Identify which cell holds the provided text, then report its (X, Y) central coordinate. 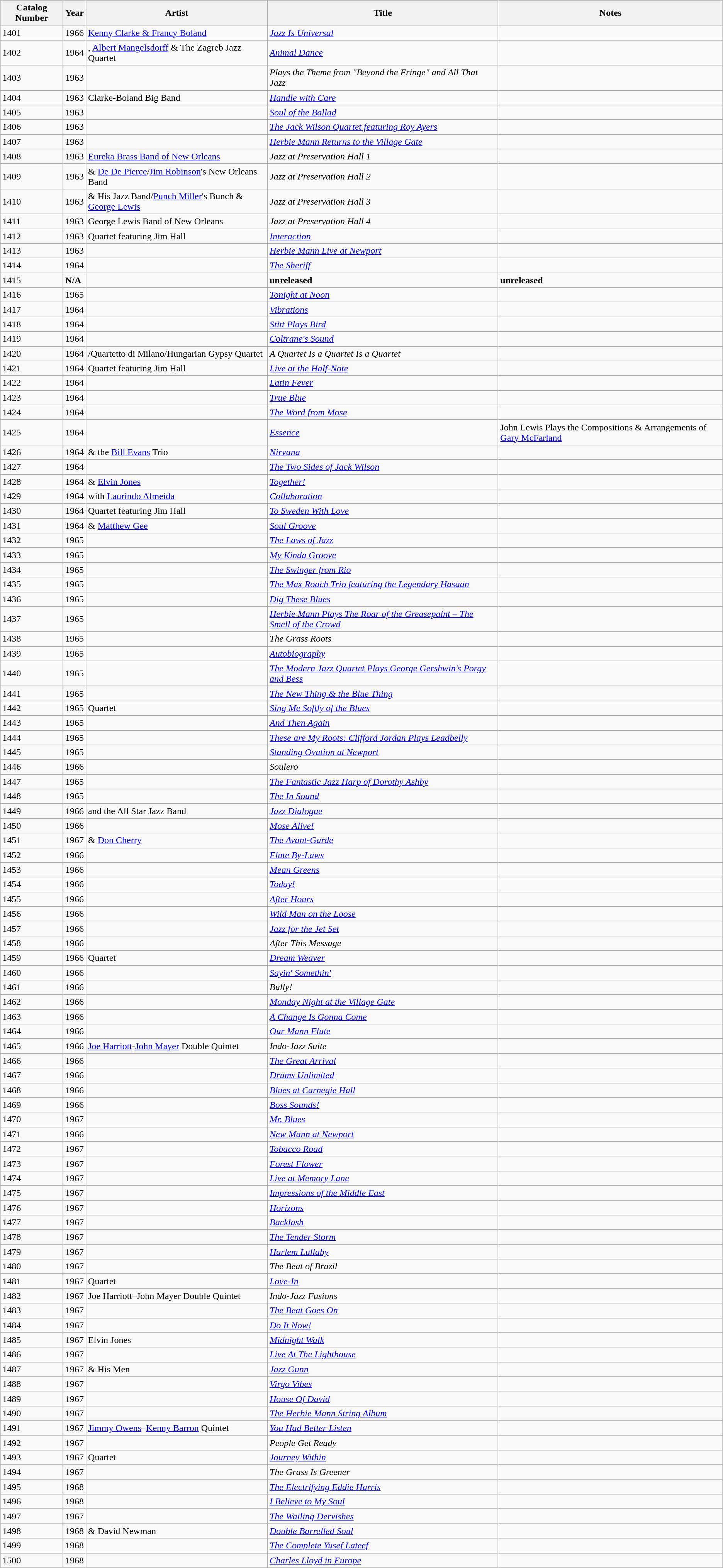
1478 (32, 1237)
The Beat of Brazil (382, 1267)
& Matthew Gee (177, 526)
New Mann at Newport (382, 1134)
& David Newman (177, 1531)
1449 (32, 811)
My Kinda Groove (382, 555)
1415 (32, 280)
1412 (32, 236)
1500 (32, 1560)
1477 (32, 1223)
1456 (32, 914)
Interaction (382, 236)
Herbie Mann Live at Newport (382, 251)
The Grass Is Greener (382, 1472)
Live At The Lighthouse (382, 1355)
1421 (32, 368)
Jazz for the Jet Set (382, 928)
and the All Star Jazz Band (177, 811)
People Get Ready (382, 1443)
1485 (32, 1340)
1499 (32, 1546)
House Of David (382, 1399)
1429 (32, 496)
Stitt Plays Bird (382, 324)
1441 (32, 693)
1451 (32, 840)
1476 (32, 1208)
Herbie Mann Returns to the Village Gate (382, 142)
Autobiography (382, 654)
1494 (32, 1472)
1491 (32, 1428)
1473 (32, 1163)
Jazz at Preservation Hall 3 (382, 202)
You Had Better Listen (382, 1428)
Double Barrelled Soul (382, 1531)
Catalog Number (32, 13)
1440 (32, 673)
1453 (32, 870)
The Swinger from Rio (382, 570)
Dream Weaver (382, 958)
1495 (32, 1487)
Soul of the Ballad (382, 112)
1483 (32, 1311)
1402 (32, 52)
The Laws of Jazz (382, 540)
Title (382, 13)
& His Jazz Band/Punch Miller's Bunch & George Lewis (177, 202)
1427 (32, 467)
1482 (32, 1296)
Vibrations (382, 310)
1433 (32, 555)
& Don Cherry (177, 840)
1413 (32, 251)
I Believe to My Soul (382, 1502)
Journey Within (382, 1458)
Together! (382, 481)
1411 (32, 221)
Standing Ovation at Newport (382, 752)
1492 (32, 1443)
1463 (32, 1017)
1458 (32, 943)
Our Mann Flute (382, 1031)
Indo-Jazz Fusions (382, 1296)
Backlash (382, 1223)
1464 (32, 1031)
1481 (32, 1281)
1447 (32, 782)
Notes (610, 13)
1420 (32, 354)
Tobacco Road (382, 1149)
Sayin' Somethin' (382, 972)
Mose Alive! (382, 826)
Live at Memory Lane (382, 1178)
1480 (32, 1267)
1471 (32, 1134)
Soulero (382, 767)
1475 (32, 1193)
, Albert Mangelsdorff & The Zagreb Jazz Quartet (177, 52)
True Blue (382, 398)
1498 (32, 1531)
1419 (32, 339)
After Hours (382, 899)
The Word from Mose (382, 412)
Harlem Lullaby (382, 1252)
1489 (32, 1399)
Jazz Dialogue (382, 811)
Forest Flower (382, 1163)
Coltrane's Sound (382, 339)
Flute By-Laws (382, 855)
Live at the Half-Note (382, 368)
Do It Now! (382, 1325)
The Complete Yusef Lateef (382, 1546)
1448 (32, 796)
1437 (32, 619)
1423 (32, 398)
1469 (32, 1105)
Blues at Carnegie Hall (382, 1090)
Horizons (382, 1208)
Boss Sounds! (382, 1105)
with Laurindo Almeida (177, 496)
1439 (32, 654)
1435 (32, 584)
After This Message (382, 943)
The Avant-Garde (382, 840)
1414 (32, 266)
1470 (32, 1119)
1443 (32, 723)
Clarke-Boland Big Band (177, 98)
Love-In (382, 1281)
1401 (32, 33)
Tonight at Noon (382, 295)
& De De Pierce/Jim Robinson's New Orleans Band (177, 176)
Year (74, 13)
1424 (32, 412)
Jazz at Preservation Hall 2 (382, 176)
The Max Roach Trio featuring the Legendary Hasaan (382, 584)
Latin Fever (382, 383)
1484 (32, 1325)
To Sweden With Love (382, 511)
Drums Unlimited (382, 1075)
Bully! (382, 987)
1444 (32, 738)
Jimmy Owens–Kenny Barron Quintet (177, 1428)
The Jack Wilson Quartet featuring Roy Ayers (382, 127)
The Great Arrival (382, 1061)
These are My Roots: Clifford Jordan Plays Leadbelly (382, 738)
1450 (32, 826)
Sing Me Softly of the Blues (382, 708)
The In Sound (382, 796)
Wild Man on the Loose (382, 914)
Midnight Walk (382, 1340)
Joe Harriott–John Mayer Double Quintet (177, 1296)
1479 (32, 1252)
1404 (32, 98)
1445 (32, 752)
& His Men (177, 1369)
The Wailing Dervishes (382, 1516)
1452 (32, 855)
& Elvin Jones (177, 481)
1431 (32, 526)
Collaboration (382, 496)
& the Bill Evans Trio (177, 452)
The Grass Roots (382, 639)
Jazz Is Universal (382, 33)
Jazz at Preservation Hall 1 (382, 156)
The Two Sides of Jack Wilson (382, 467)
1434 (32, 570)
The New Thing & the Blue Thing (382, 693)
/Quartetto di Milano/Hungarian Gypsy Quartet (177, 354)
1454 (32, 884)
1436 (32, 599)
Joe Harriott-John Mayer Double Quintet (177, 1046)
The Herbie Mann String Album (382, 1413)
1487 (32, 1369)
Monday Night at the Village Gate (382, 1002)
1405 (32, 112)
1486 (32, 1355)
Mr. Blues (382, 1119)
1428 (32, 481)
Charles Lloyd in Europe (382, 1560)
1460 (32, 972)
1416 (32, 295)
The Electrifying Eddie Harris (382, 1487)
1459 (32, 958)
1408 (32, 156)
Indo-Jazz Suite (382, 1046)
Soul Groove (382, 526)
Handle with Care (382, 98)
Nirvana (382, 452)
And Then Again (382, 723)
Virgo Vibes (382, 1384)
1465 (32, 1046)
The Sheriff (382, 266)
A Change Is Gonna Come (382, 1017)
1467 (32, 1075)
The Beat Goes On (382, 1311)
Mean Greens (382, 870)
Elvin Jones (177, 1340)
1422 (32, 383)
The Modern Jazz Quartet Plays George Gershwin's Porgy and Bess (382, 673)
1462 (32, 1002)
1488 (32, 1384)
1461 (32, 987)
1438 (32, 639)
1455 (32, 899)
The Fantastic Jazz Harp of Dorothy Ashby (382, 782)
Essence (382, 432)
Kenny Clarke & Francy Boland (177, 33)
Jazz at Preservation Hall 4 (382, 221)
1403 (32, 78)
1468 (32, 1090)
John Lewis Plays the Compositions & Arrangements of Gary McFarland (610, 432)
1410 (32, 202)
1446 (32, 767)
1474 (32, 1178)
1406 (32, 127)
1493 (32, 1458)
1417 (32, 310)
Dig These Blues (382, 599)
1425 (32, 432)
Plays the Theme from "Beyond the Fringe" and All That Jazz (382, 78)
1457 (32, 928)
Herbie Mann Plays The Roar of the Greasepaint – The Smell of the Crowd (382, 619)
The Tender Storm (382, 1237)
George Lewis Band of New Orleans (177, 221)
1496 (32, 1502)
1430 (32, 511)
Jazz Gunn (382, 1369)
Animal Dance (382, 52)
1466 (32, 1061)
Impressions of the Middle East (382, 1193)
1442 (32, 708)
A Quartet Is a Quartet Is a Quartet (382, 354)
1418 (32, 324)
1426 (32, 452)
Today! (382, 884)
1472 (32, 1149)
Artist (177, 13)
1409 (32, 176)
N/A (74, 280)
1432 (32, 540)
1497 (32, 1516)
Eureka Brass Band of New Orleans (177, 156)
1407 (32, 142)
1490 (32, 1413)
